Search for the cell housing the specified text and yield its [X, Y] center coordinate. 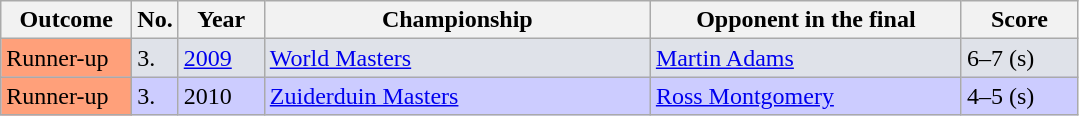
Ross Montgomery [806, 96]
Zuiderduin Masters [457, 96]
Score [1019, 20]
Martin Adams [806, 58]
No. [155, 20]
2009 [221, 58]
2010 [221, 96]
Opponent in the final [806, 20]
4–5 (s) [1019, 96]
Year [221, 20]
Outcome [66, 20]
Championship [457, 20]
6–7 (s) [1019, 58]
World Masters [457, 58]
